Scan for the cell matching the given text and deliver its (X, Y) coordinate at center. 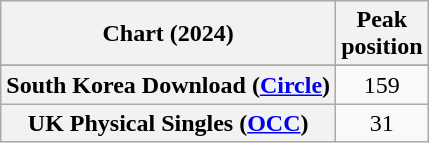
31 (382, 123)
Chart (2024) (168, 34)
Peakposition (382, 34)
UK Physical Singles (OCC) (168, 123)
159 (382, 85)
South Korea Download (Circle) (168, 85)
